From the cell containing the given text, extract its center point as [x, y] coordinate. 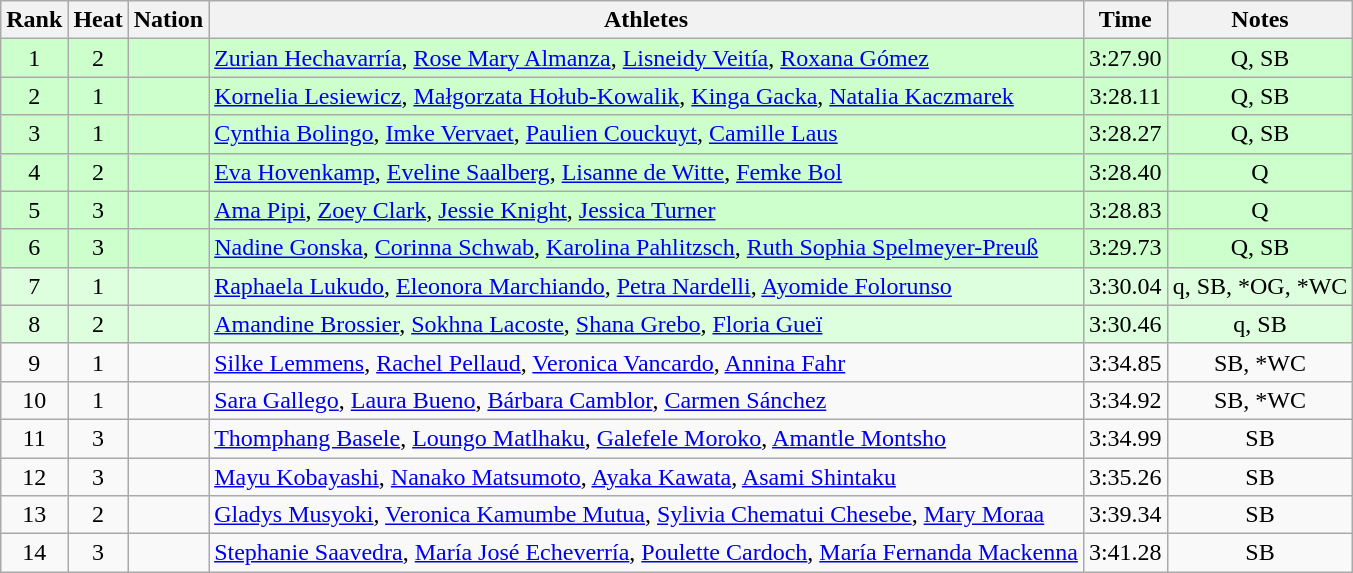
3:29.73 [1125, 248]
3:27.90 [1125, 58]
Raphaela Lukudo, Eleonora Marchiando, Petra Nardelli, Ayomide Folorunso [646, 286]
3:28.83 [1125, 210]
11 [34, 438]
6 [34, 248]
Amandine Brossier, Sokhna Lacoste, Shana Grebo, Floria Gueï [646, 324]
Mayu Kobayashi, Nanako Matsumoto, Ayaka Kawata, Asami Shintaku [646, 477]
3:28.11 [1125, 96]
14 [34, 553]
3:30.46 [1125, 324]
3:30.04 [1125, 286]
Rank [34, 20]
3:34.92 [1125, 400]
10 [34, 400]
Athletes [646, 20]
Nadine Gonska, Corinna Schwab, Karolina Pahlitzsch, Ruth Sophia Spelmeyer-Preuß [646, 248]
3:35.26 [1125, 477]
Zurian Hechavarría, Rose Mary Almanza, Lisneidy Veitía, Roxana Gómez [646, 58]
3:28.27 [1125, 134]
3:41.28 [1125, 553]
Silke Lemmens, Rachel Pellaud, Veronica Vancardo, Annina Fahr [646, 362]
Gladys Musyoki, Veronica Kamumbe Mutua, Sylivia Chematui Chesebe, Mary Moraa [646, 515]
5 [34, 210]
Eva Hovenkamp, Eveline Saalberg, Lisanne de Witte, Femke Bol [646, 172]
Sara Gallego, Laura Bueno, Bárbara Camblor, Carmen Sánchez [646, 400]
7 [34, 286]
Notes [1260, 20]
3:39.34 [1125, 515]
9 [34, 362]
Ama Pipi, Zoey Clark, Jessie Knight, Jessica Turner [646, 210]
3:28.40 [1125, 172]
4 [34, 172]
13 [34, 515]
3:34.99 [1125, 438]
Nation [168, 20]
3:34.85 [1125, 362]
Thomphang Basele, Loungo Matlhaku, Galefele Moroko, Amantle Montsho [646, 438]
8 [34, 324]
12 [34, 477]
Stephanie Saavedra, María José Echeverría, Poulette Cardoch, María Fernanda Mackenna [646, 553]
Time [1125, 20]
q, SB, *OG, *WC [1260, 286]
Heat [98, 20]
Kornelia Lesiewicz, Małgorzata Hołub-Kowalik, Kinga Gacka, Natalia Kaczmarek [646, 96]
Cynthia Bolingo, Imke Vervaet, Paulien Couckuyt, Camille Laus [646, 134]
q, SB [1260, 324]
